Find where the given text appears and provide that cell's center as (X, Y) coordinate. 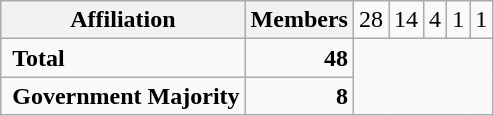
Government Majority (123, 96)
8 (299, 96)
28 (370, 20)
Total (123, 58)
48 (299, 58)
4 (436, 20)
14 (406, 20)
Affiliation (123, 20)
Members (299, 20)
